Determine the (X, Y) coordinate at the center of the cell enclosing the given text.  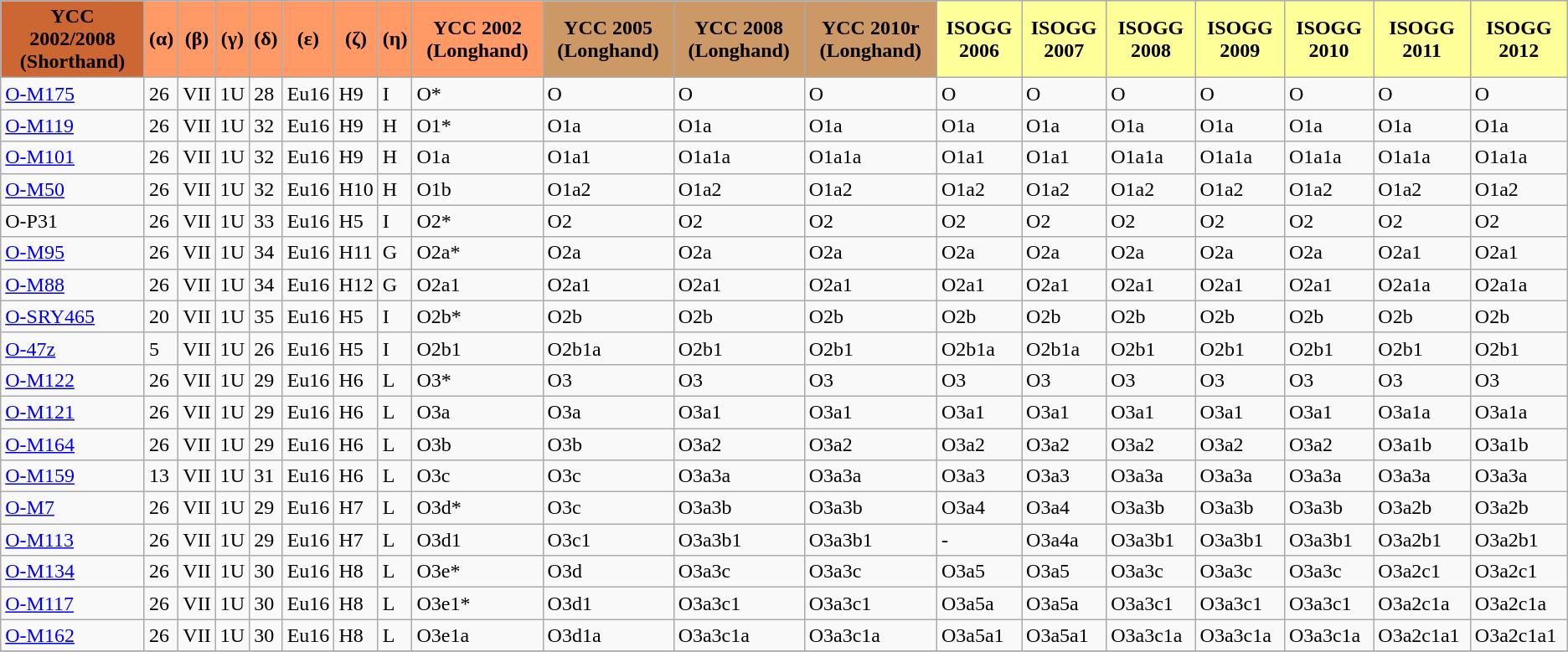
20 (161, 316)
O-M101 (73, 157)
H12 (356, 285)
O-M159 (73, 476)
ISOGG 2008 (1151, 39)
- (978, 540)
YCC 2002 (Longhand) (477, 39)
O-47z (73, 348)
YCC 2005 (Longhand) (608, 39)
H11 (356, 253)
ISOGG 2010 (1328, 39)
O-M119 (73, 126)
O-M134 (73, 572)
O3a4a (1064, 540)
O2a* (477, 253)
35 (266, 316)
O-M117 (73, 603)
(ε) (308, 39)
O-M95 (73, 253)
O2* (477, 221)
O-M113 (73, 540)
O3d1a (608, 635)
YCC 2008 (Longhand) (739, 39)
O1b (477, 189)
5 (161, 348)
ISOGG 2009 (1240, 39)
YCC 2010r (Longhand) (870, 39)
ISOGG 2011 (1422, 39)
O-P31 (73, 221)
(α) (161, 39)
O3d (608, 572)
O-M121 (73, 412)
(β) (197, 39)
(γ) (232, 39)
O-M7 (73, 508)
13 (161, 476)
31 (266, 476)
O-M88 (73, 285)
O3e1a (477, 635)
O-M175 (73, 94)
(η) (395, 39)
O3c1 (608, 540)
O2b* (477, 316)
O3e1* (477, 603)
(ζ) (356, 39)
ISOGG 2007 (1064, 39)
O-M162 (73, 635)
33 (266, 221)
O-SRY465 (73, 316)
28 (266, 94)
H10 (356, 189)
O-M50 (73, 189)
YCC 2002/2008 (Shorthand) (73, 39)
(δ) (266, 39)
O1* (477, 126)
ISOGG 2006 (978, 39)
O* (477, 94)
O3d* (477, 508)
ISOGG 2012 (1519, 39)
O3e* (477, 572)
O-M122 (73, 380)
O3* (477, 380)
O-M164 (73, 444)
